Capture the cell that displays the provided text and extract its (x, y) central coordinate. 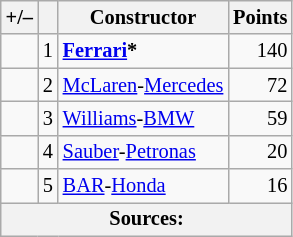
Sources: (147, 219)
BAR-Honda (143, 186)
Sauber-Petronas (143, 152)
Ferrari* (143, 51)
16 (260, 186)
+/– (20, 17)
Williams-BMW (143, 118)
1 (48, 51)
Points (260, 17)
McLaren-Mercedes (143, 85)
5 (48, 186)
72 (260, 85)
140 (260, 51)
2 (48, 85)
4 (48, 152)
20 (260, 152)
Constructor (143, 17)
3 (48, 118)
59 (260, 118)
